Find where the given text appears and provide that cell's center as [x, y] coordinate. 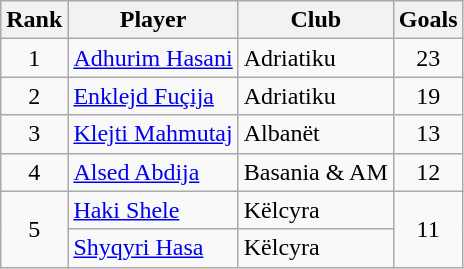
Rank [34, 20]
12 [428, 172]
Adhurim Hasani [153, 58]
Alsed Abdija [153, 172]
11 [428, 229]
Player [153, 20]
Goals [428, 20]
Shyqyri Hasa [153, 248]
2 [34, 96]
13 [428, 134]
Club [316, 20]
Haki Shele [153, 210]
3 [34, 134]
Basania & AM [316, 172]
19 [428, 96]
Albanët [316, 134]
4 [34, 172]
1 [34, 58]
23 [428, 58]
Klejti Mahmutaj [153, 134]
Enklejd Fuçija [153, 96]
5 [34, 229]
